Return (X, Y) of the center of cell containing provided text 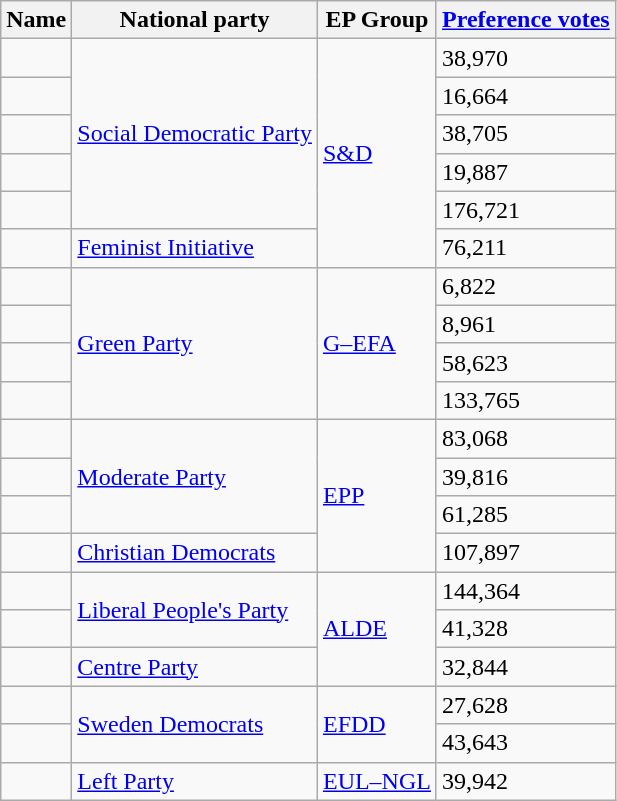
Centre Party (195, 667)
Preference votes (526, 20)
ALDE (376, 629)
Sweden Democrats (195, 724)
19,887 (526, 172)
61,285 (526, 515)
EP Group (376, 20)
144,364 (526, 591)
16,664 (526, 96)
S&D (376, 153)
27,628 (526, 705)
EPP (376, 495)
39,816 (526, 477)
National party (195, 20)
Green Party (195, 343)
133,765 (526, 400)
43,643 (526, 743)
107,897 (526, 553)
6,822 (526, 286)
58,623 (526, 362)
38,970 (526, 58)
39,942 (526, 781)
G–EFA (376, 343)
Liberal People's Party (195, 610)
76,211 (526, 248)
Moderate Party (195, 476)
32,844 (526, 667)
EFDD (376, 724)
Christian Democrats (195, 553)
38,705 (526, 134)
176,721 (526, 210)
8,961 (526, 324)
Name (36, 20)
Social Democratic Party (195, 134)
EUL–NGL (376, 781)
41,328 (526, 629)
Feminist Initiative (195, 248)
Left Party (195, 781)
83,068 (526, 438)
